Provide the [X, Y] coordinate of the cell's center where the given text is located.  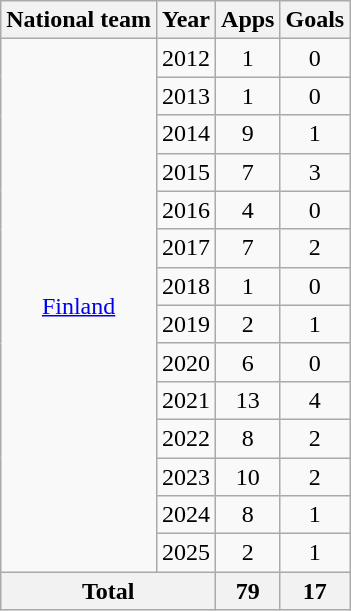
2012 [186, 58]
10 [248, 477]
Goals [315, 20]
9 [248, 134]
2017 [186, 248]
2025 [186, 553]
79 [248, 591]
2021 [186, 400]
17 [315, 591]
2022 [186, 438]
3 [315, 172]
Year [186, 20]
Total [108, 591]
2024 [186, 515]
Finland [79, 306]
Apps [248, 20]
2020 [186, 362]
2014 [186, 134]
2018 [186, 286]
2013 [186, 96]
2015 [186, 172]
2016 [186, 210]
2019 [186, 324]
13 [248, 400]
6 [248, 362]
2023 [186, 477]
National team [79, 20]
